Return [x, y] of the center of cell containing provided text 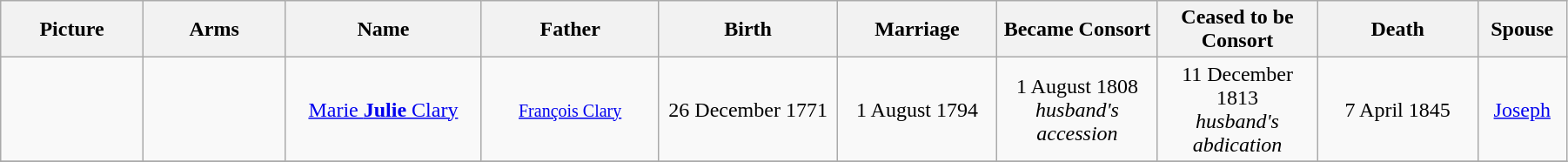
7 April 1845 [1397, 110]
Death [1397, 30]
Marriage [917, 30]
Name [383, 30]
Became Consort [1077, 30]
François Clary [570, 110]
Father [570, 30]
Spouse [1522, 30]
1 August 1794 [917, 110]
Marie Julie Clary [383, 110]
Ceased to be Consort [1237, 30]
11 December 1813husband's abdication [1237, 110]
Picture [72, 30]
Birth [747, 30]
Joseph [1522, 110]
26 December 1771 [747, 110]
Arms [214, 30]
1 August 1808husband's accession [1077, 110]
